From the cell containing the given text, extract its center point as (x, y) coordinate. 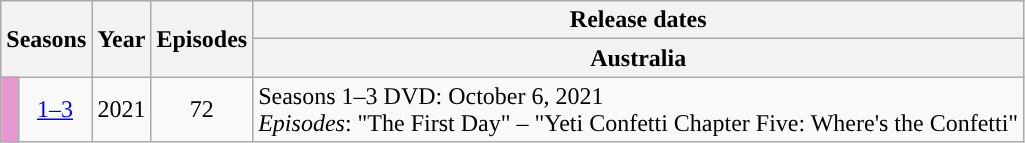
Australia (638, 58)
2021 (122, 110)
Seasons (46, 39)
Year (122, 39)
Release dates (638, 20)
Episodes (202, 39)
72 (202, 110)
Seasons 1–3 DVD: October 6, 2021Episodes: "The First Day" – "Yeti Confetti Chapter Five: Where's the Confetti" (638, 110)
1–3 (55, 110)
